Return [x, y] of the center of cell containing provided text 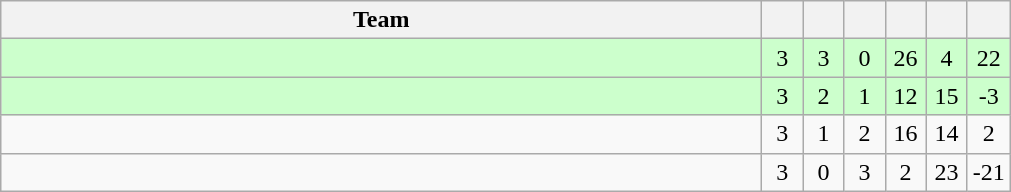
26 [906, 58]
23 [946, 172]
4 [946, 58]
Team [382, 20]
15 [946, 96]
-21 [988, 172]
-3 [988, 96]
22 [988, 58]
12 [906, 96]
16 [906, 134]
14 [946, 134]
